For the text-containing cell, return its midpoint in (x, y) coordinate format. 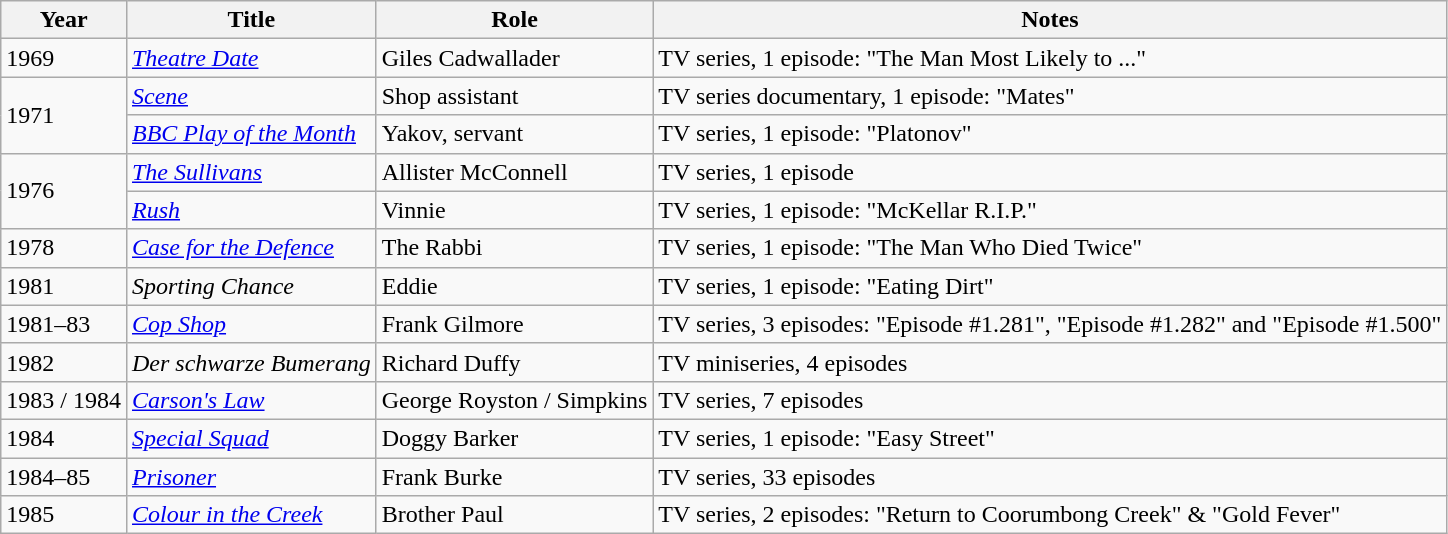
Prisoner (251, 477)
Year (64, 20)
TV series, 1 episode: "The Man Most Likely to ..." (1050, 58)
TV series, 1 episode: "The Man Who Died Twice" (1050, 248)
Carson's Law (251, 400)
TV series, 1 episode: "Easy Street" (1050, 438)
1981 (64, 286)
Frank Gilmore (514, 324)
TV series, 1 episode: "McKellar R.I.P." (1050, 210)
Eddie (514, 286)
Theatre Date (251, 58)
Shop assistant (514, 96)
1978 (64, 248)
Rush (251, 210)
TV series, 1 episode: "Platonov" (1050, 134)
1984 (64, 438)
The Rabbi (514, 248)
TV miniseries, 4 episodes (1050, 362)
TV series, 2 episodes: "Return to Coorumbong Creek" & "Gold Fever" (1050, 515)
Richard Duffy (514, 362)
TV series, 3 episodes: "Episode #1.281", "Episode #1.282" and "Episode #1.500" (1050, 324)
TV series, 33 episodes (1050, 477)
Der schwarze Bumerang (251, 362)
1976 (64, 191)
TV series, 1 episode: "Eating Dirt" (1050, 286)
Notes (1050, 20)
1982 (64, 362)
BBC Play of the Month (251, 134)
Title (251, 20)
Scene (251, 96)
Vinnie (514, 210)
TV series, 7 episodes (1050, 400)
1969 (64, 58)
George Royston / Simpkins (514, 400)
Giles Cadwallader (514, 58)
Sporting Chance (251, 286)
Brother Paul (514, 515)
Cop Shop (251, 324)
TV series documentary, 1 episode: "Mates" (1050, 96)
1971 (64, 115)
Allister McConnell (514, 172)
Doggy Barker (514, 438)
Role (514, 20)
1985 (64, 515)
Frank Burke (514, 477)
1984–85 (64, 477)
Special Squad (251, 438)
The Sullivans (251, 172)
1981–83 (64, 324)
1983 / 1984 (64, 400)
Yakov, servant (514, 134)
TV series, 1 episode (1050, 172)
Case for the Defence (251, 248)
Colour in the Creek (251, 515)
